Scan for the cell matching the given text and deliver its (x, y) coordinate at center. 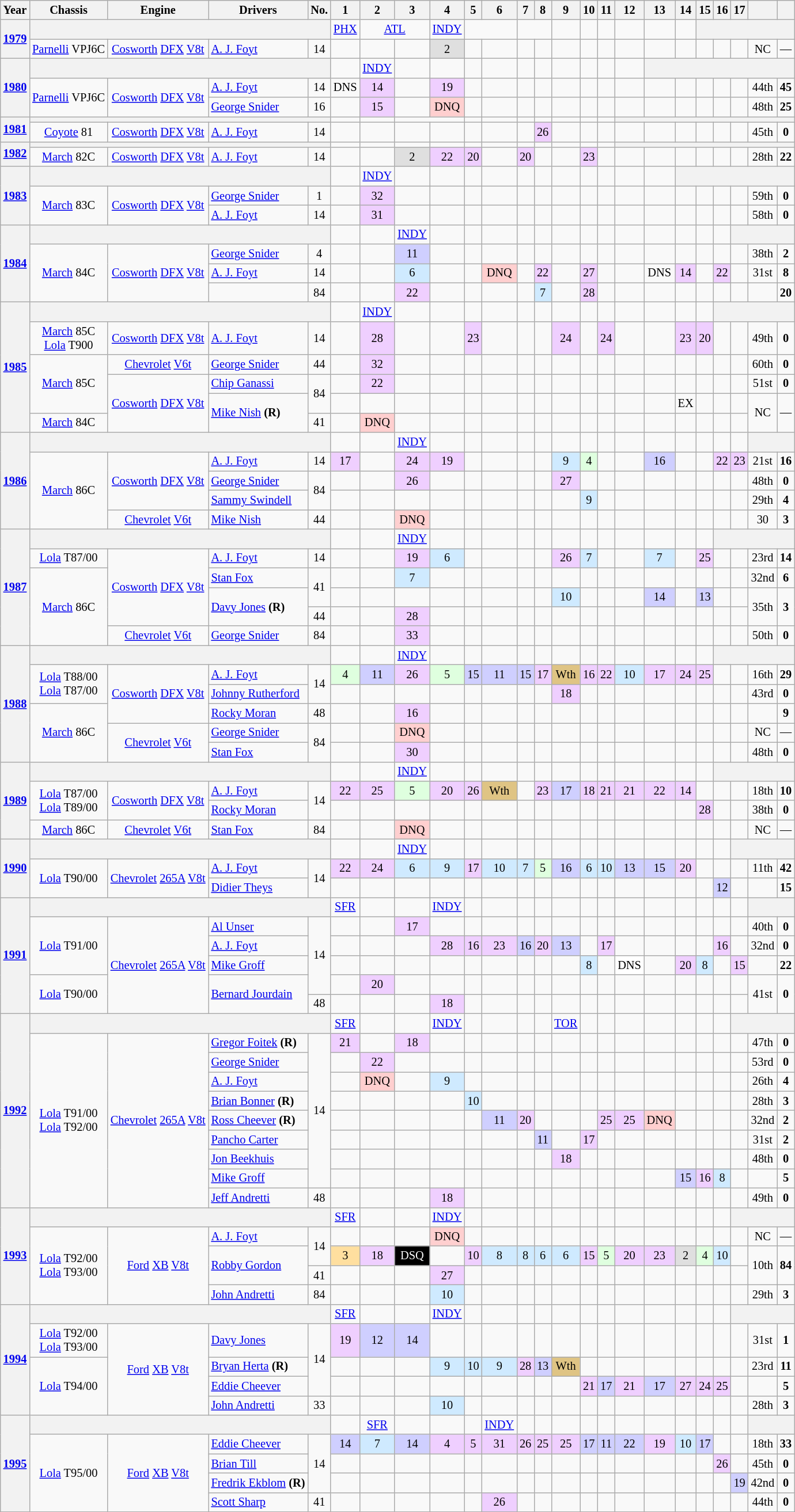
1984 (15, 264)
TOR (566, 1023)
Scott Sharp (258, 1502)
March 85CLola T900 (69, 338)
March 82C (69, 157)
Robby Gordon (258, 1266)
Lola T87/00Lola T89/00 (69, 800)
1983 (15, 196)
Lola T91/00Lola T92/00 (69, 1120)
Al Unser (258, 926)
41st (763, 994)
Lola T95/00 (69, 1473)
Jeff Andretti (258, 1198)
Year (15, 10)
Brian Till (258, 1464)
60th (763, 364)
Chip Ganassi (258, 383)
Mike Nish (R) (258, 412)
35th (763, 607)
1990 (15, 868)
1981 (15, 129)
1993 (15, 1256)
Bryan Herta (R) (258, 1366)
1988 (15, 704)
42nd (763, 1483)
Lola T87/00 (69, 558)
Lola T91/00 (69, 945)
16th (763, 674)
March 83C (69, 205)
1980 (15, 88)
59th (763, 196)
Ross Cheever (R) (258, 1120)
1992 (15, 1110)
1982 (15, 154)
EX (686, 403)
58th (763, 215)
1991 (15, 955)
Fredrik Ekblom (R) (258, 1483)
50th (763, 636)
Gregor Foitek (R) (258, 1043)
40th (763, 926)
29 (786, 674)
Chassis (69, 10)
Jon Beekhuis (258, 1159)
Drivers (258, 10)
43rd (763, 694)
Lola T94/00 (69, 1385)
ATL (394, 29)
47th (763, 1043)
1985 (15, 367)
42 (786, 868)
Engine (158, 10)
PHX (345, 29)
45 (786, 88)
Lola T88/00Lola T87/00 (69, 684)
Davy Jones (258, 1340)
Bernard Jourdain (258, 994)
1989 (15, 800)
Sammy Swindell (258, 500)
Mike Nish (258, 519)
10th (763, 1266)
11th (763, 868)
51st (763, 383)
21st (763, 461)
March 85C (69, 383)
1987 (15, 587)
Johnny Rutherford (258, 694)
Didier Theys (258, 888)
Davy Jones (R) (258, 607)
1979 (15, 39)
Coyote 81 (69, 132)
No. (319, 10)
53rd (763, 1062)
Pancho Carter (258, 1139)
1995 (15, 1463)
Brian Bonner (R) (258, 1101)
1986 (15, 480)
DSQ (412, 1256)
26th (763, 1081)
1994 (15, 1359)
